Return (x, y) of the center of cell containing provided text 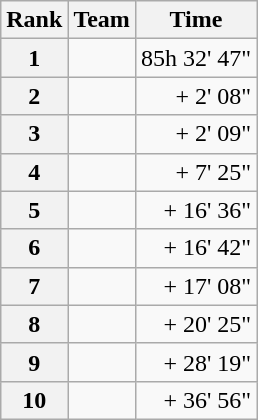
2 (34, 96)
6 (34, 248)
10 (34, 400)
+ 17' 08" (196, 286)
Rank (34, 20)
+ 2' 09" (196, 134)
Time (196, 20)
+ 36' 56" (196, 400)
+ 16' 36" (196, 210)
+ 16' 42" (196, 248)
+ 2' 08" (196, 96)
+ 7' 25" (196, 172)
7 (34, 286)
5 (34, 210)
8 (34, 324)
9 (34, 362)
4 (34, 172)
1 (34, 58)
+ 28' 19" (196, 362)
3 (34, 134)
+ 20' 25" (196, 324)
85h 32' 47" (196, 58)
Team (102, 20)
